Return (X, Y) of the center of cell containing provided text 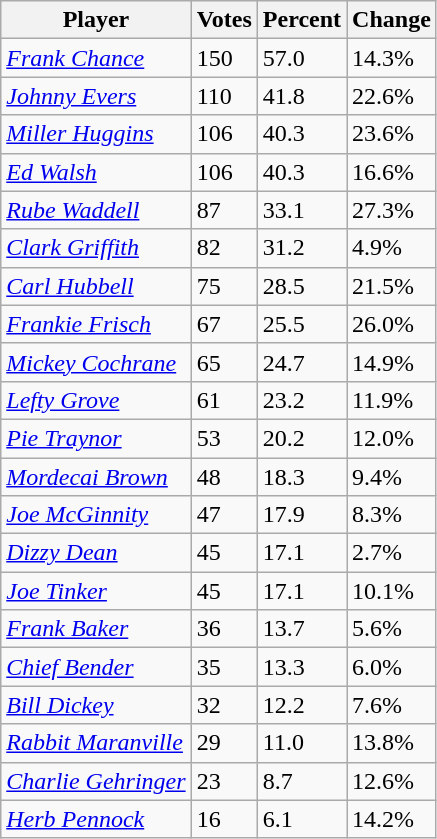
67 (224, 324)
8.3% (392, 515)
65 (224, 362)
14.9% (392, 362)
9.4% (392, 477)
Herb Pennock (96, 819)
12.6% (392, 781)
41.8 (302, 96)
26.0% (392, 324)
5.6% (392, 629)
61 (224, 400)
82 (224, 248)
21.5% (392, 286)
22.6% (392, 96)
13.8% (392, 743)
Rabbit Maranville (96, 743)
Chief Bender (96, 667)
Joe Tinker (96, 591)
Charlie Gehringer (96, 781)
Bill Dickey (96, 705)
16 (224, 819)
17.9 (302, 515)
57.0 (302, 58)
18.3 (302, 477)
Percent (302, 20)
6.0% (392, 667)
Rube Waddell (96, 210)
2.7% (392, 553)
Player (96, 20)
23 (224, 781)
28.5 (302, 286)
Clark Griffith (96, 248)
13.7 (302, 629)
33.1 (302, 210)
12.0% (392, 438)
23.6% (392, 134)
12.2 (302, 705)
110 (224, 96)
47 (224, 515)
24.7 (302, 362)
31.2 (302, 248)
Dizzy Dean (96, 553)
Change (392, 20)
87 (224, 210)
150 (224, 58)
14.3% (392, 58)
Lefty Grove (96, 400)
6.1 (302, 819)
Votes (224, 20)
4.9% (392, 248)
8.7 (302, 781)
53 (224, 438)
29 (224, 743)
32 (224, 705)
Mordecai Brown (96, 477)
Mickey Cochrane (96, 362)
Frank Baker (96, 629)
7.6% (392, 705)
Frank Chance (96, 58)
11.0 (302, 743)
75 (224, 286)
35 (224, 667)
23.2 (302, 400)
Johnny Evers (96, 96)
48 (224, 477)
25.5 (302, 324)
Frankie Frisch (96, 324)
Carl Hubbell (96, 286)
Joe McGinnity (96, 515)
20.2 (302, 438)
16.6% (392, 172)
11.9% (392, 400)
14.2% (392, 819)
36 (224, 629)
Miller Huggins (96, 134)
10.1% (392, 591)
27.3% (392, 210)
Ed Walsh (96, 172)
13.3 (302, 667)
Pie Traynor (96, 438)
